Locate the cell with the specified text and output its (X, Y) center coordinate. 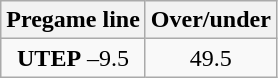
49.5 (210, 58)
UTEP –9.5 (74, 58)
Pregame line (74, 20)
Over/under (210, 20)
